Output the (X, Y) coordinate of the center of the cell containing the given text.  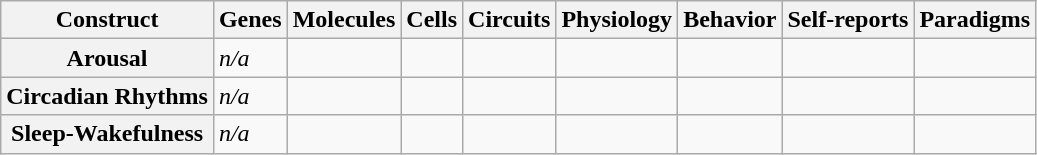
Arousal (108, 58)
Construct (108, 20)
Sleep-Wakefulness (108, 134)
Circuits (510, 20)
Physiology (617, 20)
Cells (432, 20)
Self-reports (848, 20)
Paradigms (975, 20)
Molecules (344, 20)
Genes (250, 20)
Behavior (730, 20)
Circadian Rhythms (108, 96)
